Determine the (x, y) coordinate at the center of the cell enclosing the given text.  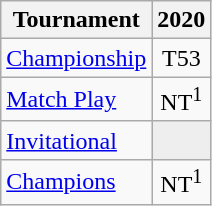
Championship (76, 58)
T53 (182, 58)
2020 (182, 20)
Tournament (76, 20)
Match Play (76, 100)
Champions (76, 182)
Invitational (76, 140)
